Determine the (X, Y) coordinate at the center of the cell enclosing the given text.  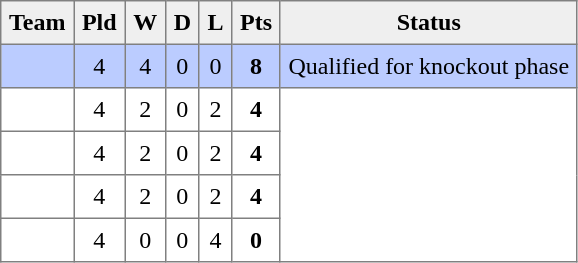
Team (38, 23)
W (145, 23)
L (216, 23)
Pts (256, 23)
Status (428, 23)
Qualified for knockout phase (428, 66)
Pld (100, 23)
D (182, 23)
8 (256, 66)
